From the cell containing the given text, extract its center point as [X, Y] coordinate. 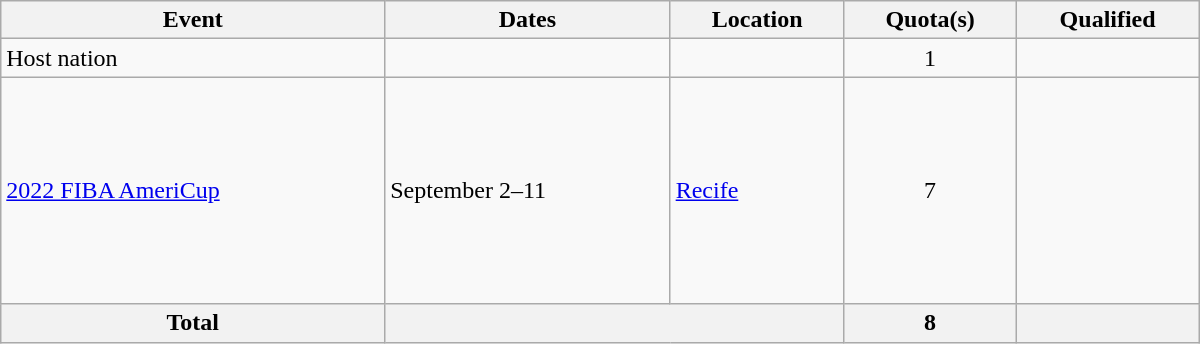
September 2–11 [528, 190]
Dates [528, 20]
1 [930, 58]
7 [930, 190]
Total [193, 323]
Recife [757, 190]
Qualified [1108, 20]
Location [757, 20]
Quota(s) [930, 20]
8 [930, 323]
Host nation [193, 58]
Event [193, 20]
2022 FIBA AmeriCup [193, 190]
